Capture the cell that displays the provided text and extract its (x, y) central coordinate. 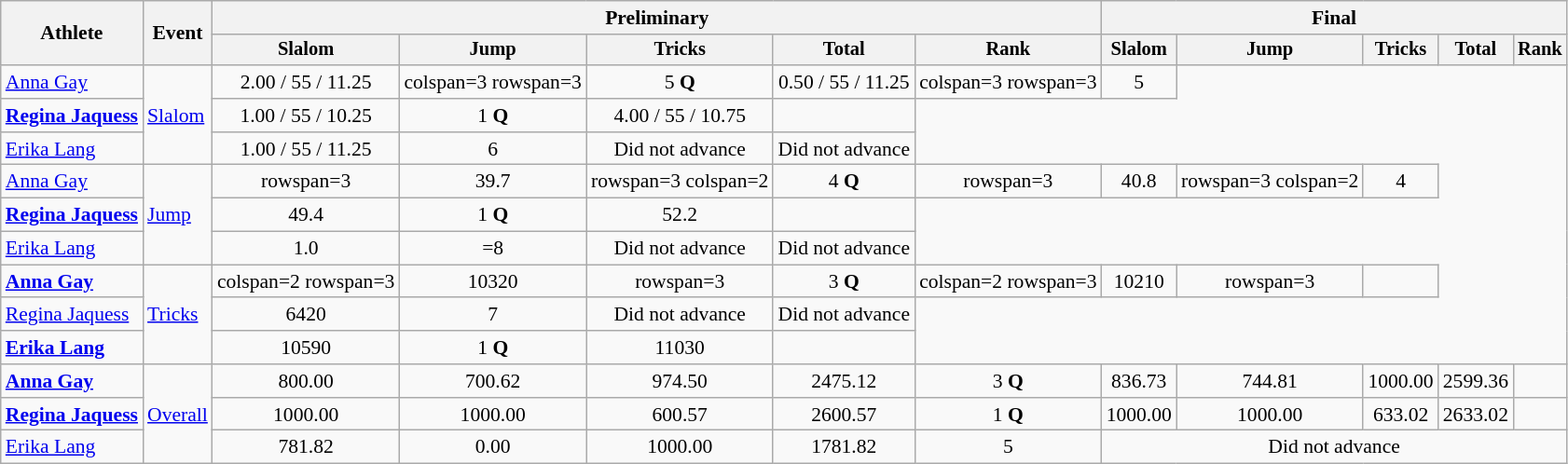
6420 (306, 315)
0.50 / 55 / 11.25 (844, 82)
Event (177, 34)
10320 (492, 281)
40.8 (1139, 182)
1.00 / 55 / 10.25 (306, 116)
744.81 (1270, 381)
2633.02 (1476, 415)
7 (492, 315)
836.73 (1139, 381)
Final (1335, 18)
1781.82 (844, 447)
5 Q (681, 82)
39.7 (492, 182)
2599.36 (1476, 381)
2.00 / 55 / 11.25 (306, 82)
781.82 (306, 447)
Athlete (72, 34)
700.62 (492, 381)
52.2 (681, 215)
600.57 (681, 415)
4.00 / 55 / 10.75 (681, 116)
0.00 (492, 447)
1.00 / 55 / 11.25 (306, 149)
2600.57 (844, 415)
1.0 (306, 249)
4 Q (844, 182)
2475.12 (844, 381)
10210 (1139, 281)
11030 (681, 348)
Overall (177, 414)
49.4 (306, 215)
=8 (492, 249)
633.02 (1400, 415)
10590 (306, 348)
800.00 (306, 381)
974.50 (681, 381)
4 (1400, 182)
6 (492, 149)
Preliminary (657, 18)
